Scan for the cell matching the given text and deliver its [X, Y] coordinate at center. 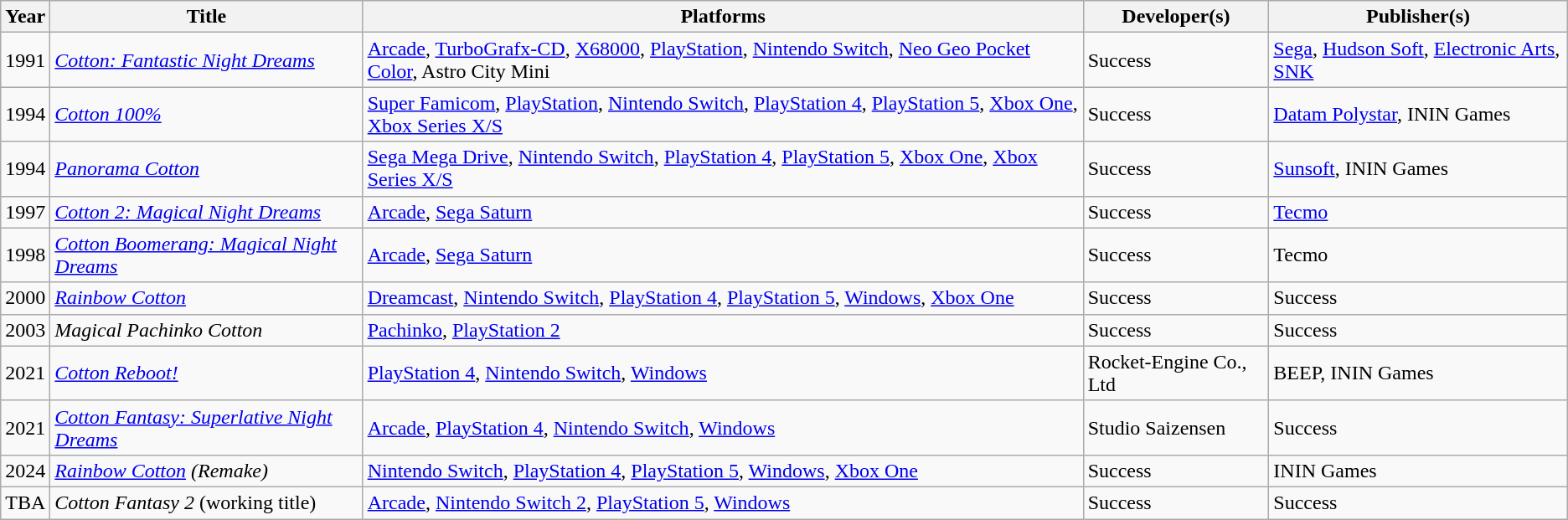
Sunsoft, ININ Games [1418, 169]
Title [206, 17]
Cotton 100% [206, 114]
2003 [25, 330]
TBA [25, 502]
Sega Mega Drive, Nintendo Switch, PlayStation 4, PlayStation 5, Xbox One, Xbox Series X/S [723, 169]
2000 [25, 298]
Pachinko, PlayStation 2 [723, 330]
Publisher(s) [1418, 17]
Super Famicom, PlayStation, Nintendo Switch, PlayStation 4, PlayStation 5, Xbox One, Xbox Series X/S [723, 114]
Nintendo Switch, PlayStation 4, PlayStation 5, Windows, Xbox One [723, 471]
Cotton 2: Magical Night Dreams [206, 212]
Datam Polystar, ININ Games [1418, 114]
Magical Pachinko Cotton [206, 330]
Cotton Boomerang: Magical Night Dreams [206, 255]
Rocket-Engine Co., Ltd [1176, 373]
1998 [25, 255]
Platforms [723, 17]
Dreamcast, Nintendo Switch, PlayStation 4, PlayStation 5, Windows, Xbox One [723, 298]
Year [25, 17]
Cotton Reboot! [206, 373]
Studio Saizensen [1176, 427]
2024 [25, 471]
Cotton Fantasy 2 (working title) [206, 502]
Cotton Fantasy: Superlative Night Dreams [206, 427]
Arcade, TurboGrafx-CD, X68000, PlayStation, Nintendo Switch, Neo Geo Pocket Color, Astro City Mini [723, 60]
Sega, Hudson Soft, Electronic Arts, SNK [1418, 60]
BEEP, ININ Games [1418, 373]
1991 [25, 60]
Developer(s) [1176, 17]
Arcade, PlayStation 4, Nintendo Switch, Windows [723, 427]
Cotton: Fantastic Night Dreams [206, 60]
Panorama Cotton [206, 169]
Rainbow Cotton [206, 298]
Rainbow Cotton (Remake) [206, 471]
ININ Games [1418, 471]
Arcade, Nintendo Switch 2, PlayStation 5, Windows [723, 502]
PlayStation 4, Nintendo Switch, Windows [723, 373]
1997 [25, 212]
